Capture the cell that displays the provided text and extract its (X, Y) central coordinate. 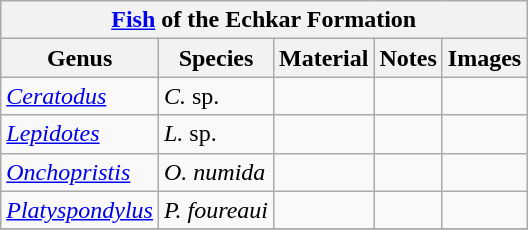
L. sp. (216, 134)
Fish of the Echkar Formation (264, 20)
Ceratodus (80, 96)
O. numida (216, 172)
P. foureaui (216, 210)
Onchopristis (80, 172)
Notes (408, 58)
Lepidotes (80, 134)
Genus (80, 58)
Platyspondylus (80, 210)
Species (216, 58)
C. sp. (216, 96)
Material (324, 58)
Images (484, 58)
